Provide the (x, y) coordinate of the cell's center where the given text is located.  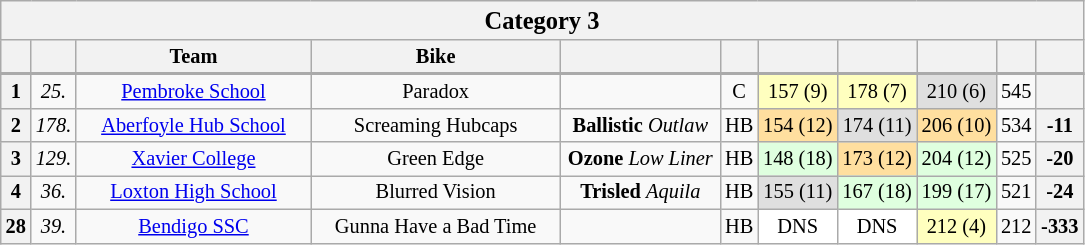
Aberfoyle Hub School (194, 125)
Green Edge (436, 159)
206 (10) (956, 125)
-11 (1060, 125)
210 (6) (956, 91)
212 (4) (956, 226)
4 (16, 192)
Gunna Have a Bad Time (436, 226)
178. (54, 125)
Pembroke School (194, 91)
199 (17) (956, 192)
-24 (1060, 192)
521 (1016, 192)
2 (16, 125)
148 (18) (798, 159)
154 (12) (798, 125)
204 (12) (956, 159)
178 (7) (876, 91)
28 (16, 226)
Ballistic Outlaw (640, 125)
Ozone Low Liner (640, 159)
-333 (1060, 226)
39. (54, 226)
36. (54, 192)
Screaming Hubcaps (436, 125)
25. (54, 91)
173 (12) (876, 159)
C (739, 91)
212 (1016, 226)
-20 (1060, 159)
Bendigo SSC (194, 226)
157 (9) (798, 91)
Category 3 (542, 20)
3 (16, 159)
Loxton High School (194, 192)
Trisled Aquila (640, 192)
545 (1016, 91)
Paradox (436, 91)
1 (16, 91)
534 (1016, 125)
Team (194, 57)
129. (54, 159)
Xavier College (194, 159)
Bike (436, 57)
174 (11) (876, 125)
525 (1016, 159)
167 (18) (876, 192)
Blurred Vision (436, 192)
155 (11) (798, 192)
